Scan for the cell matching the given text and deliver its [x, y] coordinate at center. 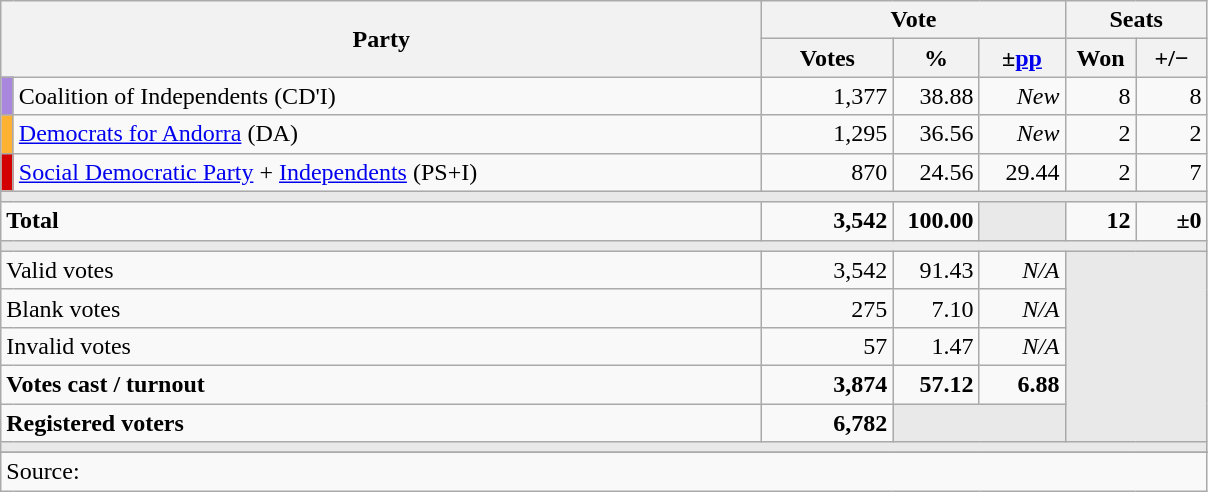
12 [1100, 221]
% [936, 58]
Blank votes [382, 308]
6.88 [1022, 384]
±pp [1022, 58]
±0 [1172, 221]
Coalition of Independents (CD'I) [387, 96]
57 [828, 346]
1,295 [828, 134]
24.56 [936, 172]
3,874 [828, 384]
57.12 [936, 384]
36.56 [936, 134]
1,377 [828, 96]
7.10 [936, 308]
1.47 [936, 346]
Source: [604, 472]
91.43 [936, 270]
Invalid votes [382, 346]
Social Democratic Party + Independents (PS+I) [387, 172]
100.00 [936, 221]
Votes [828, 58]
Total [382, 221]
Registered voters [382, 423]
7 [1172, 172]
Won [1100, 58]
870 [828, 172]
275 [828, 308]
6,782 [828, 423]
38.88 [936, 96]
Vote [914, 20]
29.44 [1022, 172]
Democrats for Andorra (DA) [387, 134]
Party [382, 39]
Votes cast / turnout [382, 384]
Seats [1136, 20]
+/− [1172, 58]
Valid votes [382, 270]
